Return [X, Y] of the center of cell containing provided text 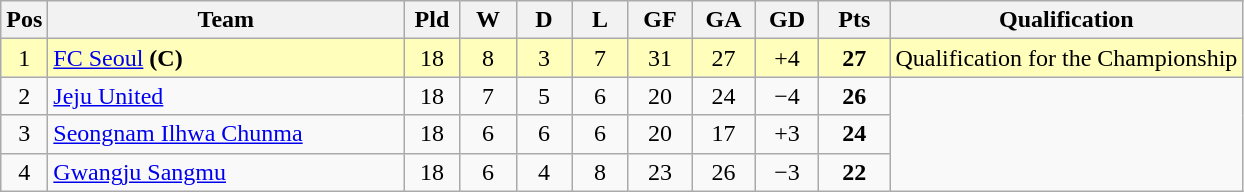
2 [24, 96]
+3 [787, 134]
Pld [432, 20]
FC Seoul (C) [226, 58]
Team [226, 20]
Pts [854, 20]
+4 [787, 58]
GA [724, 20]
Pos [24, 20]
Qualification [1066, 20]
23 [660, 172]
Seongnam Ilhwa Chunma [226, 134]
22 [854, 172]
−4 [787, 96]
5 [544, 96]
D [544, 20]
17 [724, 134]
L [600, 20]
Qualification for the Championship [1066, 58]
1 [24, 58]
Jeju United [226, 96]
GD [787, 20]
31 [660, 58]
−3 [787, 172]
W [488, 20]
Gwangju Sangmu [226, 172]
GF [660, 20]
